For the text-containing cell, return its midpoint in [x, y] coordinate format. 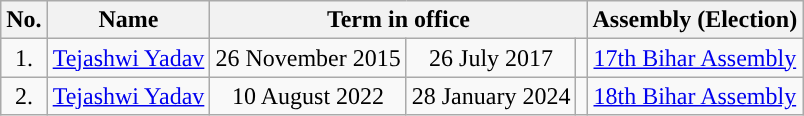
Name [128, 20]
28 January 2024 [491, 96]
26 November 2015 [308, 58]
2. [24, 96]
18th Bihar Assembly [695, 96]
26 July 2017 [491, 58]
No. [24, 20]
17th Bihar Assembly [695, 58]
Assembly (Election) [695, 20]
10 August 2022 [308, 96]
Term in office [398, 20]
1. [24, 58]
